Locate the cell with the specified text and output its (X, Y) center coordinate. 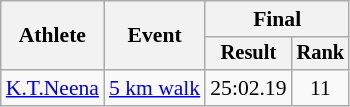
Event (154, 36)
Final (277, 19)
11 (321, 88)
25:02.19 (248, 88)
Athlete (52, 36)
Rank (321, 54)
5 km walk (154, 88)
K.T.Neena (52, 88)
Result (248, 54)
